Pinpoint the cell where the given text exists, returning its [X, Y] midpoint coordinate. 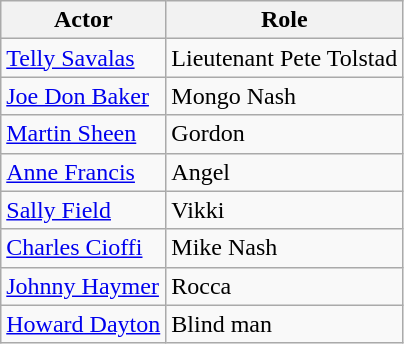
Angel [284, 172]
Joe Don Baker [84, 96]
Rocca [284, 286]
Actor [84, 20]
Telly Savalas [84, 58]
Mongo Nash [284, 96]
Vikki [284, 210]
Lieutenant Pete Tolstad [284, 58]
Mike Nash [284, 248]
Anne Francis [84, 172]
Blind man [284, 324]
Role [284, 20]
Howard Dayton [84, 324]
Sally Field [84, 210]
Martin Sheen [84, 134]
Charles Cioffi [84, 248]
Gordon [284, 134]
Johnny Haymer [84, 286]
